From the cell containing the given text, extract its center point as [X, Y] coordinate. 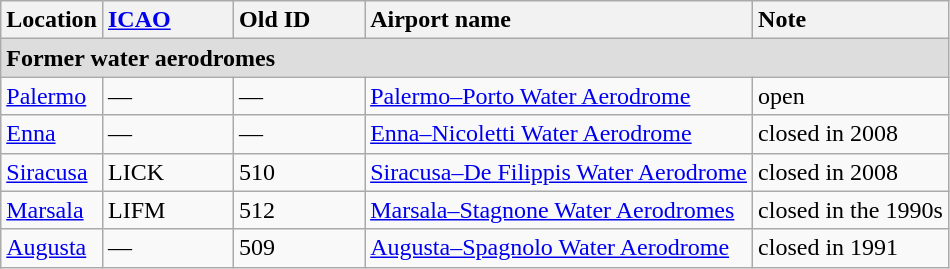
Augusta–Spagnolo Water Aerodrome [559, 248]
Siracusa–De Filippis Water Aerodrome [559, 172]
510 [300, 172]
Enna [52, 134]
Location [52, 20]
Palermo–Porto Water Aerodrome [559, 96]
closed in the 1990s [851, 210]
open [851, 96]
Augusta [52, 248]
Palermo [52, 96]
LICK [168, 172]
Marsala [52, 210]
Siracusa [52, 172]
Old ID [300, 20]
ICAO [168, 20]
Airport name [559, 20]
509 [300, 248]
Note [851, 20]
closed in 1991 [851, 248]
Enna–Nicoletti Water Aerodrome [559, 134]
512 [300, 210]
LIFM [168, 210]
Former water aerodromes [475, 58]
Marsala–Stagnone Water Aerodromes [559, 210]
